Locate the cell with the specified text and output its [x, y] center coordinate. 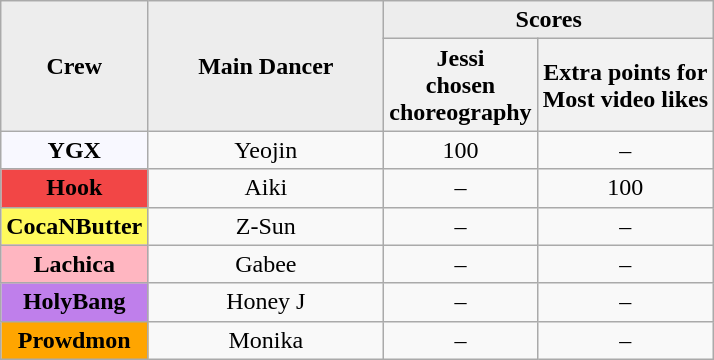
Yeojin [266, 150]
Aiki [266, 188]
CocaNButter [74, 226]
Honey J [266, 302]
Gabee [266, 264]
HolyBang [74, 302]
Extra points for Most video likes [625, 85]
Z-Sun [266, 226]
Prowdmon [74, 340]
Hook [74, 188]
Lachica [74, 264]
Jessi chosen choreography [460, 85]
Scores [549, 20]
Monika [266, 340]
Crew [74, 66]
YGX [74, 150]
Main Dancer [266, 66]
